Provide the [x, y] coordinate of the cell's center where the given text is located.  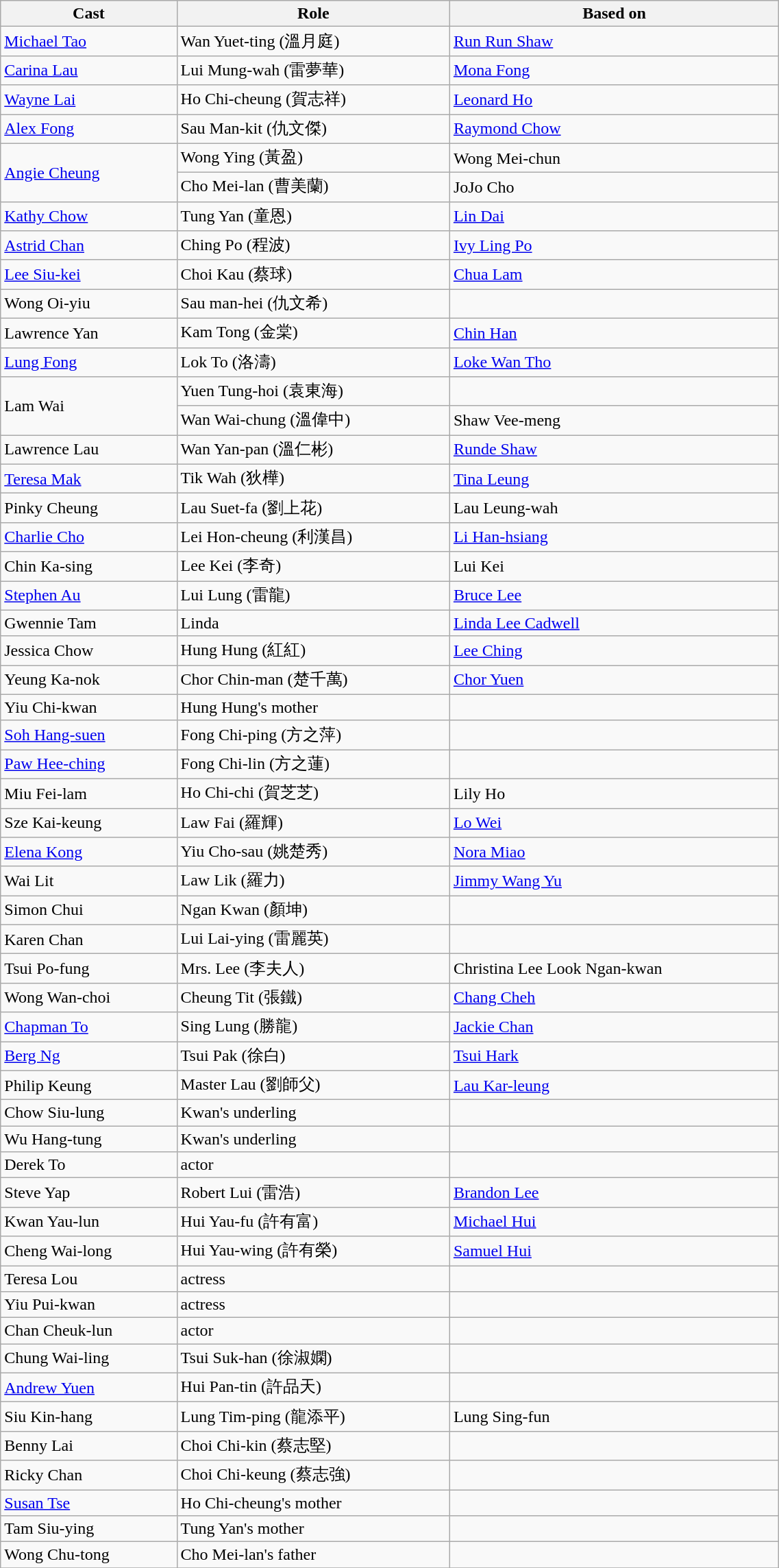
Yiu Cho-sau (姚楚秀) [313, 853]
Susan Tse [89, 1503]
Hung Hung's mother [313, 707]
Ching Po (程波) [313, 245]
Paw Hee-ching [89, 765]
Raymond Chow [614, 129]
Hui Yau-fu (許有富) [313, 1221]
Lui Mung-wah (雷夢華) [313, 70]
Steve Yap [89, 1192]
Chin Han [614, 333]
Miu Fei-lam [89, 794]
Jackie Chan [614, 1027]
Charlie Cho [89, 537]
Yuen Tung-hoi (袁東海) [313, 392]
Cho Mei-lan's father [313, 1555]
Christina Lee Look Ngan-kwan [614, 969]
Andrew Yuen [89, 1387]
Brandon Lee [614, 1192]
Tsui Hark [614, 1057]
Lawrence Lau [89, 450]
Sau man-hei (仇文希) [313, 304]
Kam Tong (金棠) [313, 333]
Sing Lung (勝龍) [313, 1027]
Lau Leung-wah [614, 509]
Lee Kei (李奇) [313, 566]
Master Lau (劉師父) [313, 1086]
Wayne Lai [89, 100]
Run Run Shaw [614, 41]
Wai Lit [89, 881]
Leonard Ho [614, 100]
Michael Tao [89, 41]
Lawrence Yan [89, 333]
Choi Chi-keung (蔡志強) [313, 1475]
Lee Siu-kei [89, 274]
Wong Ying (黃盈) [313, 158]
Sau Man-kit (仇文傑) [313, 129]
Yiu Pui-kwan [89, 1305]
Chan Cheuk-lun [89, 1331]
Shaw Vee-meng [614, 421]
Law Fai (羅輝) [313, 822]
Philip Keung [89, 1086]
Lung Fong [89, 362]
Lam Wai [89, 406]
Tsui Suk-han (徐淑嫻) [313, 1358]
JoJo Cho [614, 188]
Gwennie Tam [89, 623]
Ho Chi-chi (賀芝芝) [313, 794]
Lo Wei [614, 822]
Cheung Tit (張鐵) [313, 998]
Robert Lui (雷浩) [313, 1192]
Tung Yan's mother [313, 1529]
Bruce Lee [614, 596]
Lui Kei [614, 566]
Linda Lee Cadwell [614, 623]
Elena Kong [89, 853]
Hui Yau-wing (許有榮) [313, 1251]
Lung Sing-fun [614, 1417]
Wong Oi-yiu [89, 304]
Teresa Mak [89, 478]
Fong Chi-ping (方之萍) [313, 735]
Choi Chi-kin (蔡志堅) [313, 1446]
Astrid Chan [89, 245]
Ivy Ling Po [614, 245]
Tsui Po-fung [89, 969]
Ho Chi-cheung (賀志祥) [313, 100]
Lok To (洛濤) [313, 362]
Lei Hon-cheung (利漢昌) [313, 537]
Derek To [89, 1165]
Tam Siu-ying [89, 1529]
Jimmy Wang Yu [614, 881]
Lau Kar-leung [614, 1086]
Karen Chan [89, 939]
Mrs. Lee (李夫人) [313, 969]
Tik Wah (狄樺) [313, 478]
Nora Miao [614, 853]
Lily Ho [614, 794]
Loke Wan Tho [614, 362]
Wan Yuet-ting (溫月庭) [313, 41]
Wan Yan-pan (溫仁彬) [313, 450]
Siu Kin-hang [89, 1417]
Teresa Lou [89, 1278]
Chor Chin-man (楚千萬) [313, 680]
Michael Hui [614, 1221]
Chung Wai-ling [89, 1358]
Ricky Chan [89, 1475]
Kathy Chow [89, 217]
Hung Hung (紅紅) [313, 651]
Chor Yuen [614, 680]
Alex Fong [89, 129]
Wan Wai-chung (溫偉中) [313, 421]
Cast [89, 14]
Runde Shaw [614, 450]
Hui Pan-tin (許品天) [313, 1387]
Chua Lam [614, 274]
Cheng Wai-long [89, 1251]
Tsui Pak (徐白) [313, 1057]
Mona Fong [614, 70]
Yeung Ka-nok [89, 680]
Tina Leung [614, 478]
Cho Mei-lan (曹美蘭) [313, 188]
Chin Ka-sing [89, 566]
Wu Hang-tung [89, 1139]
Jessica Chow [89, 651]
Simon Chui [89, 910]
Linda [313, 623]
Angie Cheung [89, 173]
Ngan Kwan (顏坤) [313, 910]
Lung Tim-ping (龍添平) [313, 1417]
Wong Chu-tong [89, 1555]
Sze Kai-keung [89, 822]
Wong Wan-choi [89, 998]
Lin Dai [614, 217]
Berg Ng [89, 1057]
Law Lik (羅力) [313, 881]
Tung Yan (童恩) [313, 217]
Pinky Cheung [89, 509]
Ho Chi-cheung's mother [313, 1503]
Role [313, 14]
Choi Kau (蔡球) [313, 274]
Stephen Au [89, 596]
Lui Lai-ying (雷麗英) [313, 939]
Based on [614, 14]
Samuel Hui [614, 1251]
Lau Suet-fa (劉上花) [313, 509]
Chapman To [89, 1027]
Carina Lau [89, 70]
Wong Mei-chun [614, 158]
Lui Lung (雷龍) [313, 596]
Benny Lai [89, 1446]
Kwan Yau-lun [89, 1221]
Soh Hang-suen [89, 735]
Yiu Chi-kwan [89, 707]
Fong Chi-lin (方之蓮) [313, 765]
Chang Cheh [614, 998]
Chow Siu-lung [89, 1113]
Li Han-hsiang [614, 537]
Lee Ching [614, 651]
